Determine the [x, y] coordinate at the center of the cell enclosing the given text.  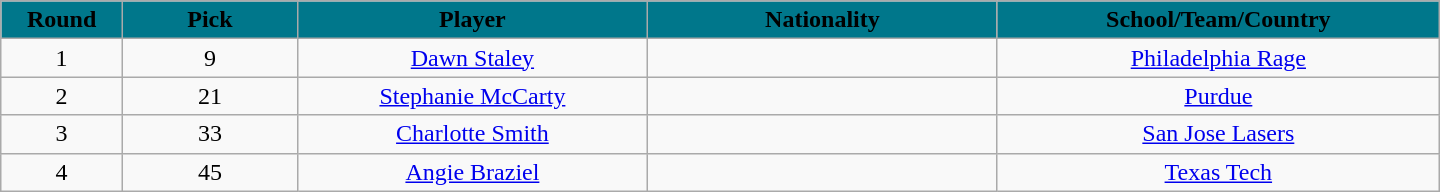
San Jose Lasers [1218, 134]
Player [472, 20]
Texas Tech [1218, 172]
Angie Braziel [472, 172]
Dawn Staley [472, 58]
33 [210, 134]
45 [210, 172]
Purdue [1218, 96]
School/Team/Country [1218, 20]
Pick [210, 20]
Round [62, 20]
Nationality [822, 20]
3 [62, 134]
Philadelphia Rage [1218, 58]
Charlotte Smith [472, 134]
4 [62, 172]
21 [210, 96]
1 [62, 58]
2 [62, 96]
9 [210, 58]
Stephanie McCarty [472, 96]
